Locate the cell with the specified text and output its (X, Y) center coordinate. 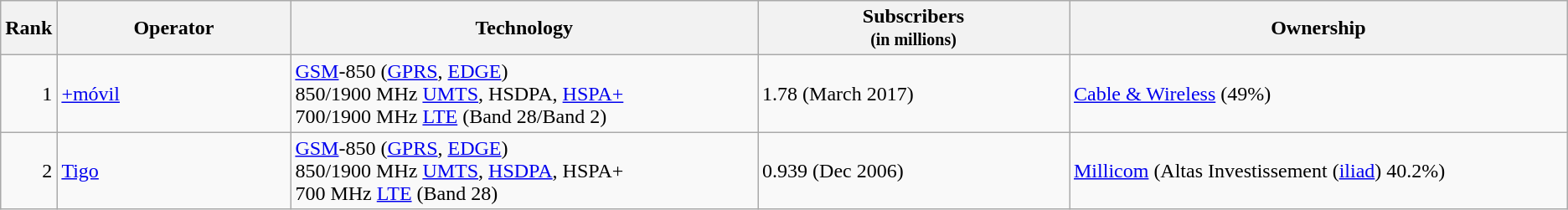
Technology (524, 28)
GSM-850 (GPRS, EDGE)850/1900 MHz UMTS, HSDPA, HSPA+700/1900 MHz LTE (Band 28/Band 2) (524, 94)
0.939 (Dec 2006) (914, 171)
1 (28, 94)
GSM-850 (GPRS, EDGE)850/1900 MHz UMTS, HSDPA, HSPA+700 MHz LTE (Band 28) (524, 171)
1.78 (March 2017) (914, 94)
2 (28, 171)
Cable & Wireless (49%) (1318, 94)
Tigo (174, 171)
+móvil (174, 94)
Operator (174, 28)
Ownership (1318, 28)
Rank (28, 28)
Millicom (Altas Investissement (iliad) 40.2%) (1318, 171)
Subscribers(in millions) (914, 28)
